Output the (X, Y) coordinate of the center of the cell containing the given text.  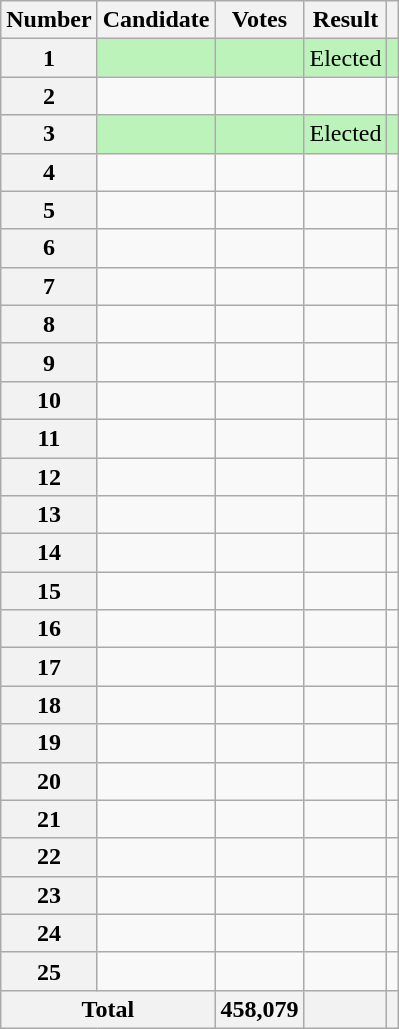
4 (49, 172)
15 (49, 591)
22 (49, 857)
458,079 (260, 1009)
Votes (260, 20)
16 (49, 629)
18 (49, 705)
6 (49, 248)
9 (49, 362)
Result (346, 20)
23 (49, 895)
20 (49, 781)
3 (49, 134)
1 (49, 58)
24 (49, 933)
13 (49, 515)
17 (49, 667)
21 (49, 819)
12 (49, 477)
14 (49, 553)
Number (49, 20)
5 (49, 210)
10 (49, 400)
19 (49, 743)
11 (49, 438)
2 (49, 96)
Candidate (156, 20)
7 (49, 286)
8 (49, 324)
25 (49, 971)
Total (108, 1009)
